From the cell containing the given text, extract its center point as [X, Y] coordinate. 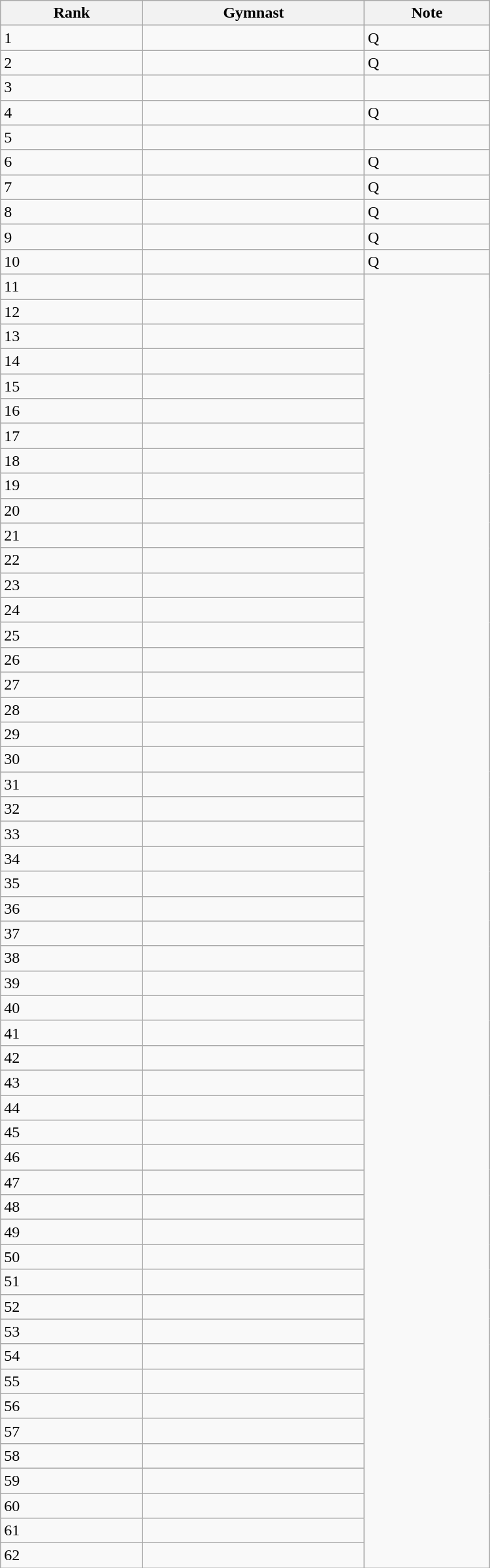
41 [72, 1033]
3 [72, 88]
10 [72, 261]
42 [72, 1058]
15 [72, 386]
62 [72, 1556]
Gymnast [253, 13]
39 [72, 983]
43 [72, 1082]
20 [72, 510]
58 [72, 1456]
45 [72, 1133]
8 [72, 212]
48 [72, 1207]
19 [72, 486]
26 [72, 659]
23 [72, 585]
21 [72, 535]
54 [72, 1356]
1 [72, 38]
6 [72, 162]
52 [72, 1307]
25 [72, 635]
18 [72, 461]
29 [72, 735]
49 [72, 1232]
33 [72, 834]
44 [72, 1108]
56 [72, 1406]
50 [72, 1257]
40 [72, 1008]
4 [72, 112]
61 [72, 1531]
17 [72, 436]
9 [72, 237]
2 [72, 63]
7 [72, 187]
12 [72, 312]
60 [72, 1505]
57 [72, 1431]
38 [72, 958]
Rank [72, 13]
14 [72, 361]
34 [72, 859]
16 [72, 411]
Note [427, 13]
13 [72, 337]
53 [72, 1331]
59 [72, 1480]
22 [72, 560]
36 [72, 909]
47 [72, 1182]
35 [72, 884]
24 [72, 610]
5 [72, 137]
28 [72, 709]
32 [72, 809]
31 [72, 784]
37 [72, 933]
51 [72, 1282]
11 [72, 286]
27 [72, 684]
55 [72, 1381]
30 [72, 759]
46 [72, 1158]
